Search for the cell housing the specified text and yield its [X, Y] center coordinate. 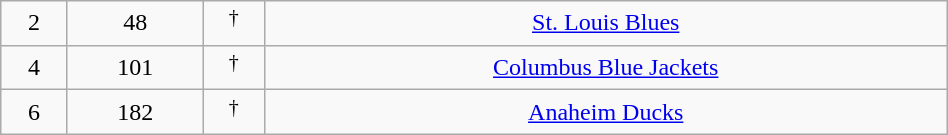
6 [34, 112]
101 [135, 68]
Anaheim Ducks [606, 112]
4 [34, 68]
48 [135, 24]
Columbus Blue Jackets [606, 68]
2 [34, 24]
182 [135, 112]
St. Louis Blues [606, 24]
